Return [x, y] of the center of cell containing provided text 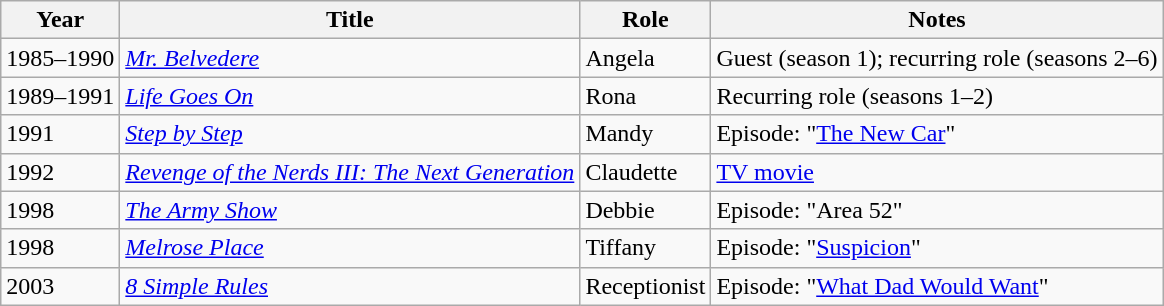
Notes [937, 20]
Episode: "What Dad Would Want" [937, 286]
Angela [646, 58]
Episode: "Area 52" [937, 210]
Claudette [646, 172]
The Army Show [350, 210]
Year [60, 20]
Melrose Place [350, 248]
Rona [646, 96]
Life Goes On [350, 96]
Receptionist [646, 286]
Role [646, 20]
TV movie [937, 172]
Tiffany [646, 248]
1991 [60, 134]
Revenge of the Nerds III: The Next Generation [350, 172]
Debbie [646, 210]
1989–1991 [60, 96]
Title [350, 20]
Episode: "Suspicion" [937, 248]
Mandy [646, 134]
2003 [60, 286]
Episode: "The New Car" [937, 134]
Recurring role (seasons 1–2) [937, 96]
Mr. Belvedere [350, 58]
8 Simple Rules [350, 286]
Step by Step [350, 134]
1985–1990 [60, 58]
Guest (season 1); recurring role (seasons 2–6) [937, 58]
1992 [60, 172]
